Capture the cell that displays the provided text and extract its [x, y] central coordinate. 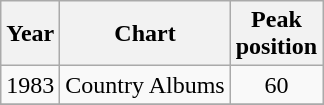
Chart [145, 34]
Year [30, 34]
60 [276, 85]
Peakposition [276, 34]
1983 [30, 85]
Country Albums [145, 85]
